Search for the cell housing the specified text and yield its [x, y] center coordinate. 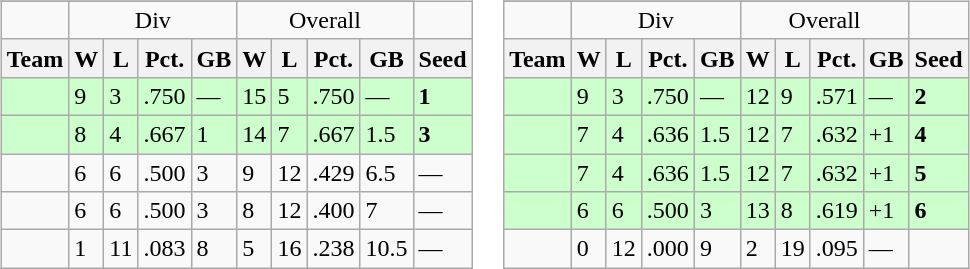
19 [792, 249]
14 [254, 134]
.571 [836, 96]
16 [290, 249]
.238 [334, 249]
.000 [668, 249]
6.5 [386, 173]
13 [758, 211]
.619 [836, 211]
.400 [334, 211]
15 [254, 96]
.095 [836, 249]
.083 [164, 249]
10.5 [386, 249]
11 [121, 249]
0 [588, 249]
.429 [334, 173]
